Return [x, y] of the center of cell containing provided text 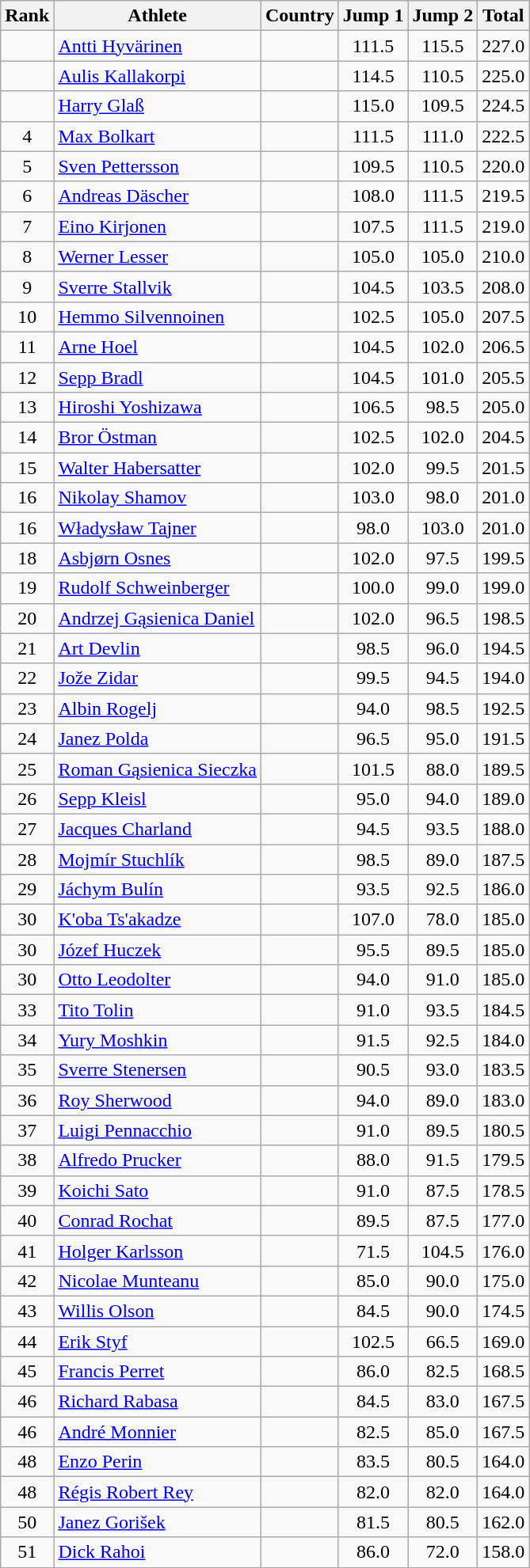
199.5 [504, 558]
103.5 [443, 287]
189.5 [504, 769]
Sverre Stenersen [158, 1070]
99.0 [443, 588]
24 [27, 738]
178.5 [504, 1190]
192.5 [504, 708]
219.5 [504, 196]
194.5 [504, 648]
Athlete [158, 16]
Jump 1 [373, 16]
Albin Rogelj [158, 708]
101.5 [373, 769]
66.5 [443, 1342]
27 [27, 829]
101.0 [443, 378]
39 [27, 1190]
176.0 [504, 1251]
Country [299, 16]
219.0 [504, 226]
Walter Habersatter [158, 468]
198.5 [504, 618]
Rank [27, 16]
169.0 [504, 1342]
114.5 [373, 76]
208.0 [504, 287]
210.0 [504, 256]
Andrzej Gąsienica Daniel [158, 618]
81.5 [373, 1522]
36 [27, 1100]
25 [27, 769]
Sepp Bradl [158, 378]
19 [27, 588]
Nicolae Munteanu [158, 1281]
Hemmo Silvennoinen [158, 317]
26 [27, 799]
Jacques Charland [158, 829]
184.5 [504, 1010]
22 [27, 678]
9 [27, 287]
11 [27, 347]
Roy Sherwood [158, 1100]
14 [27, 438]
179.5 [504, 1160]
Eino Kirjonen [158, 226]
7 [27, 226]
168.5 [504, 1372]
Hiroshi Yoshizawa [158, 408]
204.5 [504, 438]
5 [27, 166]
Alfredo Prucker [158, 1160]
Sven Pettersson [158, 166]
23 [27, 708]
224.5 [504, 106]
78.0 [443, 920]
Art Devlin [158, 648]
38 [27, 1160]
206.5 [504, 347]
201.5 [504, 468]
205.0 [504, 408]
Asbjørn Osnes [158, 558]
187.5 [504, 859]
29 [27, 890]
90.5 [373, 1070]
Dick Rahoi [158, 1552]
Mojmír Stuchlík [158, 859]
158.0 [504, 1552]
Antti Hyvärinen [158, 46]
34 [27, 1040]
162.0 [504, 1522]
Max Bolkart [158, 136]
180.5 [504, 1130]
194.0 [504, 678]
205.5 [504, 378]
107.0 [373, 920]
189.0 [504, 799]
44 [27, 1342]
220.0 [504, 166]
35 [27, 1070]
Jože Zidar [158, 678]
227.0 [504, 46]
175.0 [504, 1281]
71.5 [373, 1251]
Harry Glaß [158, 106]
20 [27, 618]
97.5 [443, 558]
Jump 2 [443, 16]
72.0 [443, 1552]
6 [27, 196]
4 [27, 136]
188.0 [504, 829]
Janez Polda [158, 738]
Władysław Tajner [158, 528]
199.0 [504, 588]
40 [27, 1221]
106.5 [373, 408]
96.0 [443, 648]
115.0 [373, 106]
18 [27, 558]
37 [27, 1130]
43 [27, 1311]
Janez Gorišek [158, 1522]
177.0 [504, 1221]
Enzo Perin [158, 1462]
174.5 [504, 1311]
Francis Perret [158, 1372]
Holger Karlsson [158, 1251]
Jáchym Bulín [158, 890]
42 [27, 1281]
184.0 [504, 1040]
Conrad Rochat [158, 1221]
21 [27, 648]
Tito Tolin [158, 1010]
83.5 [373, 1462]
183.0 [504, 1100]
111.0 [443, 136]
Bror Östman [158, 438]
Koichi Sato [158, 1190]
André Monnier [158, 1432]
Willis Olson [158, 1311]
Erik Styf [158, 1342]
28 [27, 859]
41 [27, 1251]
108.0 [373, 196]
10 [27, 317]
183.5 [504, 1070]
Sverre Stallvik [158, 287]
8 [27, 256]
186.0 [504, 890]
Rudolf Schweinberger [158, 588]
33 [27, 1010]
Yury Moshkin [158, 1040]
Régis Robert Rey [158, 1492]
115.5 [443, 46]
Roman Gąsienica Sieczka [158, 769]
225.0 [504, 76]
Andreas Däscher [158, 196]
Arne Hoel [158, 347]
222.5 [504, 136]
15 [27, 468]
50 [27, 1522]
Luigi Pennacchio [158, 1130]
12 [27, 378]
107.5 [373, 226]
93.0 [443, 1070]
45 [27, 1372]
83.0 [443, 1402]
13 [27, 408]
95.5 [373, 950]
Total [504, 16]
Otto Leodolter [158, 980]
191.5 [504, 738]
Sepp Kleisl [158, 799]
Richard Rabasa [158, 1402]
Aulis Kallakorpi [158, 76]
207.5 [504, 317]
51 [27, 1552]
Werner Lesser [158, 256]
Józef Huczek [158, 950]
Nikolay Shamov [158, 498]
K'oba Ts'akadze [158, 920]
100.0 [373, 588]
